From the cell containing the given text, extract its center point as (X, Y) coordinate. 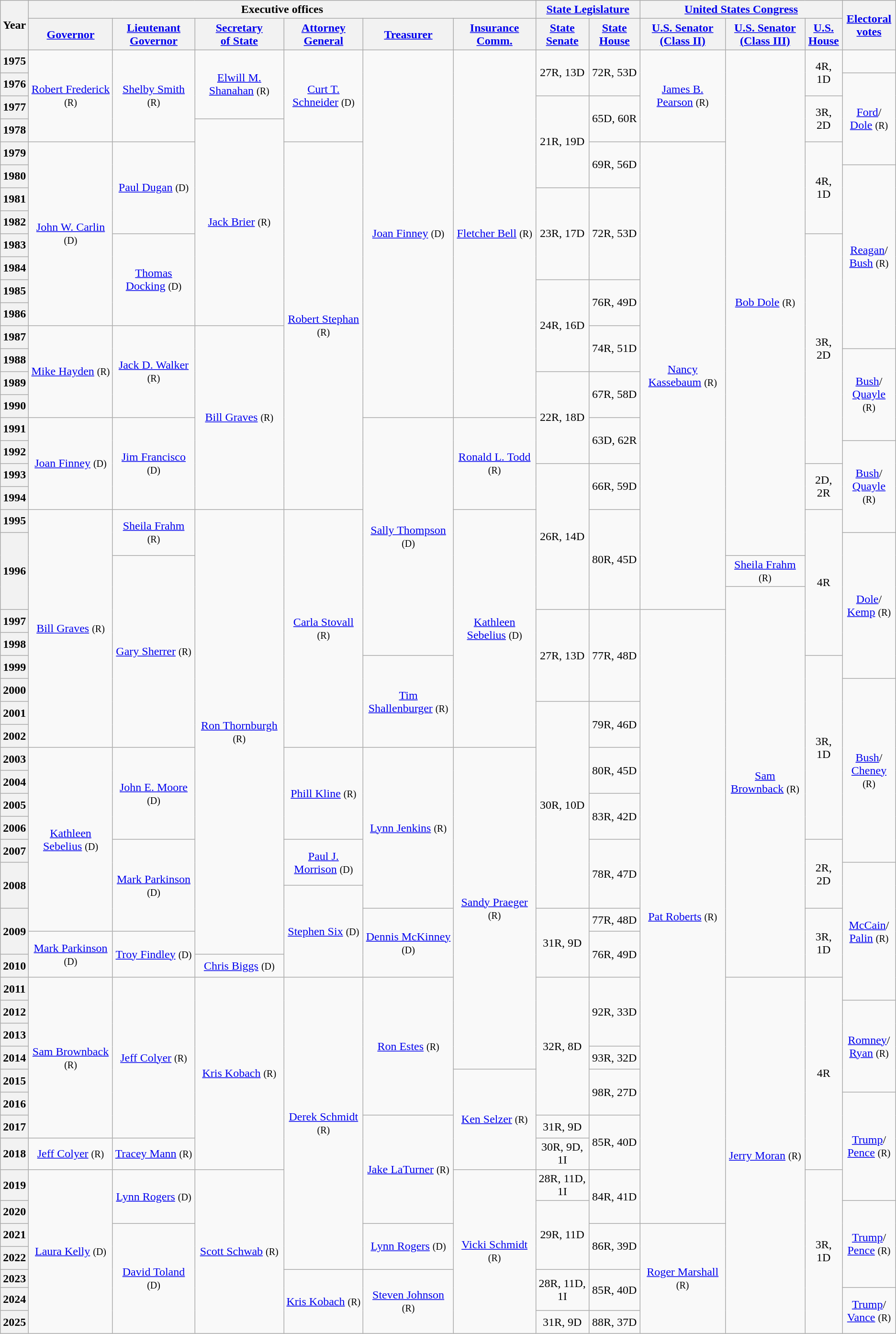
1990 (14, 406)
1988 (14, 360)
2012 (14, 1012)
Laura Kelly (D) (71, 1252)
Jack D. Walker (R) (154, 372)
1995 (14, 521)
Dole/Kemp (R) (869, 605)
Vicki Schmidt (R) (494, 1252)
Carla Stovall (R) (324, 628)
Gary Sherrer (R) (154, 651)
21R, 19D (562, 142)
69R, 56D (615, 165)
1992 (14, 452)
2015 (14, 1081)
U.S. Senator(Class III) (765, 34)
1976 (14, 84)
2002 (14, 736)
2016 (14, 1104)
Dennis McKinney (D) (408, 943)
Electoralvotes (869, 25)
1977 (14, 107)
1980 (14, 176)
Jerry Moran (R) (765, 1155)
30R, 10D (562, 805)
Paul Dugan (D) (154, 188)
Thomas Docking (D) (154, 280)
2019 (14, 1185)
1994 (14, 498)
LieutenantGovernor (154, 34)
84R, 41D (615, 1196)
1983 (14, 245)
26R, 14D (562, 536)
2013 (14, 1035)
Robert Frederick (R) (71, 96)
Jake LaTurner (R) (408, 1169)
Curt T. Schneider (D) (324, 96)
U.S.House (824, 34)
92R, 33D (615, 1012)
Tim Shallenburger (R) (408, 701)
Bush/Cheney (R) (869, 770)
Year (14, 25)
83R, 42D (615, 816)
McCain/Palin (R) (869, 931)
1985 (14, 291)
Insurance Comm. (494, 34)
David Toland (D) (154, 1278)
Romney/Ryan (R) (869, 1046)
30R, 9D, 1I (562, 1154)
2006 (14, 828)
1978 (14, 130)
Stephen Six (D) (324, 931)
29R, 11D (562, 1235)
78R, 47D (615, 874)
AttorneyGeneral (324, 34)
2017 (14, 1127)
23R, 17D (562, 234)
Reagan/Bush (R) (869, 257)
Tracey Mann (R) (154, 1154)
65D, 60R (615, 119)
2000 (14, 690)
2004 (14, 782)
James B. Pearson (R) (683, 96)
1997 (14, 621)
2024 (14, 1299)
1984 (14, 268)
Ken Selzer (R) (494, 1119)
2005 (14, 805)
State Senate (562, 34)
63D, 62R (615, 441)
79R, 46D (615, 724)
2009 (14, 931)
1986 (14, 314)
2018 (14, 1154)
Ron Estes (R) (408, 1046)
Executive offices (282, 10)
98R, 27D (615, 1092)
1982 (14, 222)
John W. Carlin (D) (71, 234)
2003 (14, 759)
1975 (14, 61)
2007 (14, 851)
Ronald L. Todd (R) (494, 464)
State House (615, 34)
1991 (14, 429)
74R, 51D (615, 349)
State Legislature (588, 10)
Fletcher Bell (R) (494, 234)
24R, 16D (562, 326)
Pat Roberts (R) (683, 916)
1987 (14, 337)
2D, 2R (824, 486)
93R, 32D (615, 1058)
Sally Thompson (D) (408, 536)
1989 (14, 383)
2020 (14, 1212)
2025 (14, 1322)
Robert Stephan (R) (324, 326)
32R, 8D (562, 1046)
Scott Schwab (R) (239, 1252)
1998 (14, 644)
Jack Brier (R) (239, 222)
Bob Dole (R) (765, 303)
1996 (14, 571)
Chris Biggs (D) (239, 966)
Troy Findley (D) (154, 954)
United States Congress (741, 10)
2R, 2D (824, 874)
Roger Marshall (R) (683, 1278)
2014 (14, 1058)
2001 (14, 713)
2021 (14, 1235)
2023 (14, 1278)
1999 (14, 667)
Ron Thornburgh (R) (239, 732)
67R, 58D (615, 395)
U.S. Senator(Class II) (683, 34)
Derek Schmidt (R) (324, 1123)
66R, 59D (615, 486)
2010 (14, 966)
Secretaryof State (239, 34)
2022 (14, 1258)
Nancy Kassebaum (R) (683, 375)
Mike Hayden (R) (71, 372)
Treasurer (408, 34)
John E. Moore (D) (154, 793)
Lynn Jenkins (R) (408, 828)
Shelby Smith (R) (154, 96)
86R, 39D (615, 1246)
Jim Francisco (D) (154, 464)
22R, 18D (562, 418)
1993 (14, 475)
1981 (14, 199)
Trump/Vance (R) (869, 1311)
88R, 37D (615, 1322)
Steven Johnson (R) (408, 1301)
Phill Kline (R) (324, 793)
2008 (14, 885)
Paul J. Morrison (D) (324, 862)
2011 (14, 989)
1979 (14, 153)
Sandy Praeger (R) (494, 908)
Ford/Dole (R) (869, 119)
Elwill M. Shanahan (R) (239, 84)
Governor (71, 34)
